Identify which cell holds the provided text, then report its (X, Y) central coordinate. 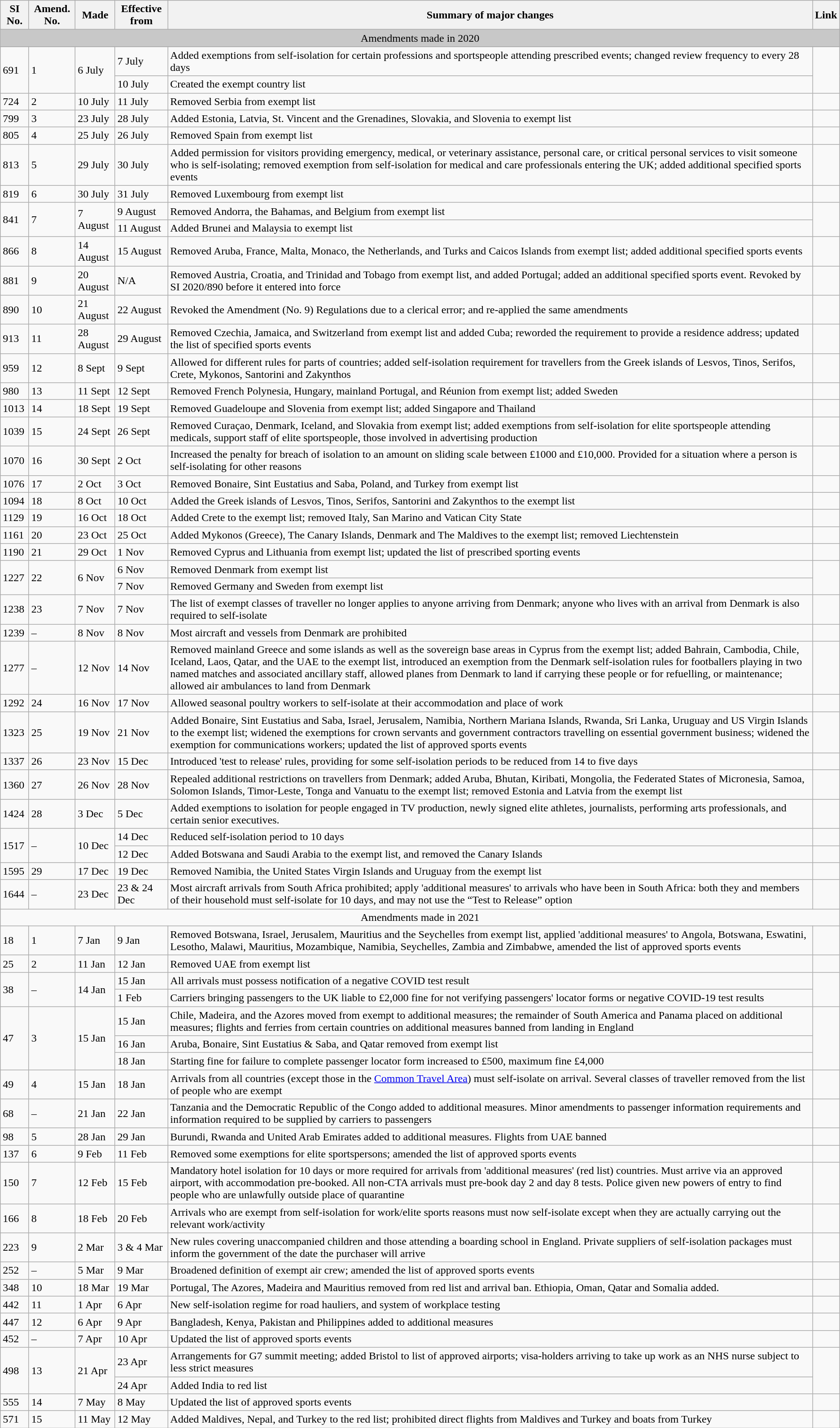
9 Sept (141, 368)
SI No. (15, 15)
23 (52, 609)
Removed Namibia, the United States Virgin Islands and Uruguay from the exempt list (490, 871)
1070 (15, 460)
14 Dec (141, 837)
3 Dec (95, 814)
Portugal, The Azores, Madeira and Mauritius removed from red list and arrival ban. Ethiopia, Oman, Qatar and Somalia added. (490, 1288)
813 (15, 165)
1190 (15, 552)
23 Nov (95, 762)
14 August (95, 251)
15 August (141, 251)
Aruba, Bonaire, Sint Eustatius & Saba, and Qatar removed from exempt list (490, 1044)
1076 (15, 484)
26 Nov (95, 784)
11 July (141, 101)
23 Dec (95, 894)
7 Apr (95, 1339)
22 (52, 578)
1292 (15, 703)
All arrivals must possess notification of a negative COVID test result (490, 981)
23 Oct (95, 535)
N/A (141, 280)
Made (95, 15)
10 Dec (95, 845)
Effective from (141, 15)
19 Nov (95, 732)
20 August (95, 280)
8 Oct (95, 501)
Removed Aruba, France, Malta, Monaco, the Netherlands, and Turks and Caicos Islands from exempt list; added additional specified sports events (490, 251)
6 July (95, 70)
22 Jan (141, 1114)
Removed Guadeloupe and Slovenia from exempt list; added Singapore and Thailand (490, 408)
28 Jan (95, 1137)
Starting fine for failure to complete passenger locator form increased to £500, maximum fine £4,000 (490, 1061)
Added exemptions from self-isolation for certain professions and sportspeople attending prescribed events; changed review frequency to every 28 days (490, 61)
9 Feb (95, 1154)
8 May (141, 1402)
Removed Bonaire, Sint Eustatius and Saba, Poland, and Turkey from exempt list (490, 484)
26 Sept (141, 432)
26 (52, 762)
1 Feb (141, 998)
12 Sept (141, 391)
19 Mar (141, 1288)
12 Jan (141, 964)
1337 (15, 762)
Removed UAE from exempt list (490, 964)
16 Jan (141, 1044)
12 Feb (95, 1183)
24 Sept (95, 432)
Added Crete to the exempt list; removed Italy, San Marino and Vatican City State (490, 518)
2 Mar (95, 1248)
166 (15, 1218)
16 Nov (95, 703)
1013 (15, 408)
23 July (95, 118)
1595 (15, 871)
913 (15, 339)
Removed Andorra, the Bahamas, and Belgium from exempt list (490, 211)
7 July (141, 61)
30 Sept (95, 460)
881 (15, 280)
29 Jan (141, 1137)
17 (52, 484)
Summary of major changes (490, 15)
866 (15, 251)
9 Mar (141, 1270)
555 (15, 1402)
29 August (141, 339)
Carriers bringing passengers to the UK liable to £2,000 fine for not verifying passengers' locator forms or negative COVID-19 test results (490, 998)
29 (52, 871)
1239 (15, 632)
Removed Denmark from exempt list (490, 569)
21 August (95, 310)
25 July (95, 136)
11 Sept (95, 391)
24 Apr (141, 1385)
Amend. No. (52, 15)
Added Brunei and Malaysia to exempt list (490, 228)
Broadened definition of exempt air crew; amended the list of approved sports events (490, 1270)
Removed Luxembourg from exempt list (490, 194)
Burundi, Rwanda and United Arab Emirates added to additional measures. Flights from UAE banned (490, 1137)
819 (15, 194)
252 (15, 1270)
Most aircraft and vessels from Denmark are prohibited (490, 632)
3 Oct (141, 484)
691 (15, 70)
890 (15, 310)
1039 (15, 432)
19 Sept (141, 408)
14 Jan (95, 989)
38 (15, 989)
12 May (141, 1419)
Added Maldives, Nepal, and Turkey to the red list; prohibited direct flights from Maldives and Turkey and boats from Turkey (490, 1419)
19 Dec (141, 871)
11 May (95, 1419)
20 Feb (141, 1218)
9 August (141, 211)
3 & 4 Mar (141, 1248)
Added India to red list (490, 1385)
447 (15, 1322)
22 August (141, 310)
Removed French Polynesia, Hungary, mainland Portugal, and Réunion from exempt list; added Sweden (490, 391)
23 & 24 Dec (141, 894)
Amendments made in 2021 (420, 917)
23 Apr (141, 1362)
724 (15, 101)
17 Nov (141, 703)
18 Feb (95, 1218)
Removed Germany and Sweden from exempt list (490, 586)
7 Jan (95, 941)
805 (15, 136)
8 Sept (95, 368)
980 (15, 391)
Bangladesh, Kenya, Pakistan and Philippines added to additional measures (490, 1322)
5 Dec (141, 814)
21 Jan (95, 1114)
15 Feb (141, 1183)
25 Oct (141, 535)
10 Apr (141, 1339)
28 Nov (141, 784)
7 May (95, 1402)
452 (15, 1339)
12 Nov (95, 668)
28 July (141, 118)
18 Mar (95, 1288)
31 July (141, 194)
1360 (15, 784)
1227 (15, 578)
9 Apr (141, 1322)
10 Oct (141, 501)
28 August (95, 339)
498 (15, 1371)
27 (52, 784)
Removed Serbia from exempt list (490, 101)
7 August (95, 219)
150 (15, 1183)
1094 (15, 501)
1644 (15, 894)
Removed some exemptions for elite sportspersons; amended the list of approved sports events (490, 1154)
Introduced 'test to release' rules, providing for some self-isolation periods to be reduced from 14 to five days (490, 762)
New self-isolation regime for road hauliers, and system of workplace testing (490, 1305)
68 (15, 1114)
5 Mar (95, 1270)
11 August (141, 228)
1424 (15, 814)
1 Nov (141, 552)
16 (52, 460)
98 (15, 1137)
Removed Cyprus and Lithuania from exempt list; updated the list of prescribed sporting events (490, 552)
29 Oct (95, 552)
12 Dec (141, 854)
1238 (15, 609)
1161 (15, 535)
9 Jan (141, 941)
21 Apr (95, 1371)
26 July (141, 136)
Removed Spain from exempt list (490, 136)
223 (15, 1248)
Amendments made in 2020 (420, 38)
19 (52, 518)
1277 (15, 668)
49 (15, 1084)
Added Botswana and Saudi Arabia to the exempt list, and removed the Canary Islands (490, 854)
348 (15, 1288)
16 Oct (95, 518)
137 (15, 1154)
17 Dec (95, 871)
1 Apr (95, 1305)
29 July (95, 165)
21 Nov (141, 732)
20 (52, 535)
1323 (15, 732)
1517 (15, 845)
Reduced self-isolation period to 10 days (490, 837)
47 (15, 1038)
Revoked the Amendment (No. 9) Regulations due to a clerical error; and re-applied the same amendments (490, 310)
571 (15, 1419)
11 Feb (141, 1154)
18 Sept (95, 408)
Allowed seasonal poultry workers to self-isolate at their accommodation and place of work (490, 703)
11 Jan (95, 964)
Added Mykonos (Greece), The Canary Islands, Denmark and The Maldives to the exempt list; removed Liechtenstein (490, 535)
Added Estonia, Latvia, St. Vincent and the Grenadines, Slovakia, and Slovenia to exempt list (490, 118)
Added the Greek islands of Lesvos, Tinos, Serifos, Santorini and Zakynthos to the exempt list (490, 501)
1129 (15, 518)
24 (52, 703)
841 (15, 219)
14 Nov (141, 668)
Link (827, 15)
959 (15, 368)
18 Oct (141, 518)
442 (15, 1305)
28 (52, 814)
Created the exempt country list (490, 84)
15 Dec (141, 762)
21 (52, 552)
799 (15, 118)
